Determine the [x, y] coordinate at the center of the cell enclosing the given text.  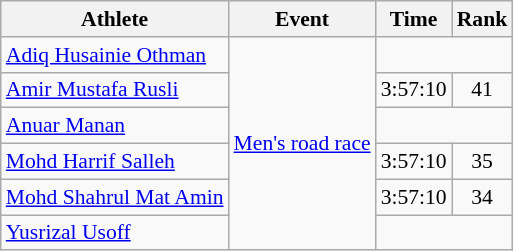
Yusrizal Usoff [115, 233]
Men's road race [302, 144]
Time [414, 19]
Event [302, 19]
35 [482, 162]
Mohd Harrif Salleh [115, 162]
Amir Mustafa Rusli [115, 90]
41 [482, 90]
34 [482, 197]
Mohd Shahrul Mat Amin [115, 197]
Anuar Manan [115, 126]
Athlete [115, 19]
Adiq Husainie Othman [115, 55]
Rank [482, 19]
